Identify which cell holds the provided text, then report its (X, Y) central coordinate. 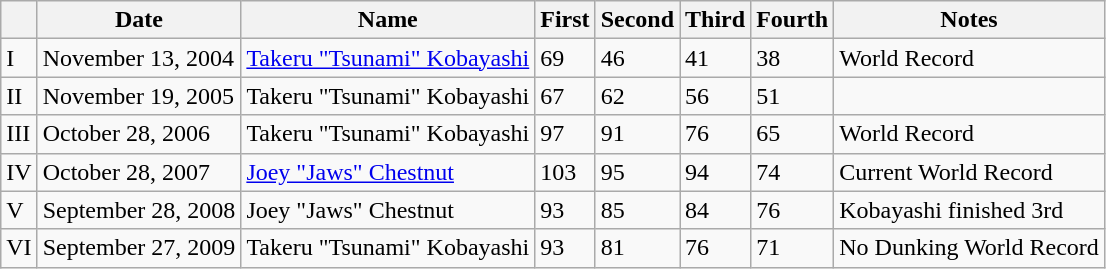
September 27, 2009 (139, 248)
Third (716, 20)
November 13, 2004 (139, 58)
84 (716, 210)
65 (792, 134)
September 28, 2008 (139, 210)
69 (565, 58)
41 (716, 58)
51 (792, 96)
95 (637, 172)
103 (565, 172)
October 28, 2006 (139, 134)
III (19, 134)
81 (637, 248)
74 (792, 172)
V (19, 210)
97 (565, 134)
First (565, 20)
IV (19, 172)
94 (716, 172)
October 28, 2007 (139, 172)
62 (637, 96)
No Dunking World Record (970, 248)
Second (637, 20)
67 (565, 96)
Date (139, 20)
38 (792, 58)
85 (637, 210)
November 19, 2005 (139, 96)
Current World Record (970, 172)
Fourth (792, 20)
II (19, 96)
VI (19, 248)
71 (792, 248)
Name (388, 20)
Kobayashi finished 3rd (970, 210)
91 (637, 134)
I (19, 58)
Notes (970, 20)
56 (716, 96)
46 (637, 58)
